Identify which cell holds the provided text, then report its (x, y) central coordinate. 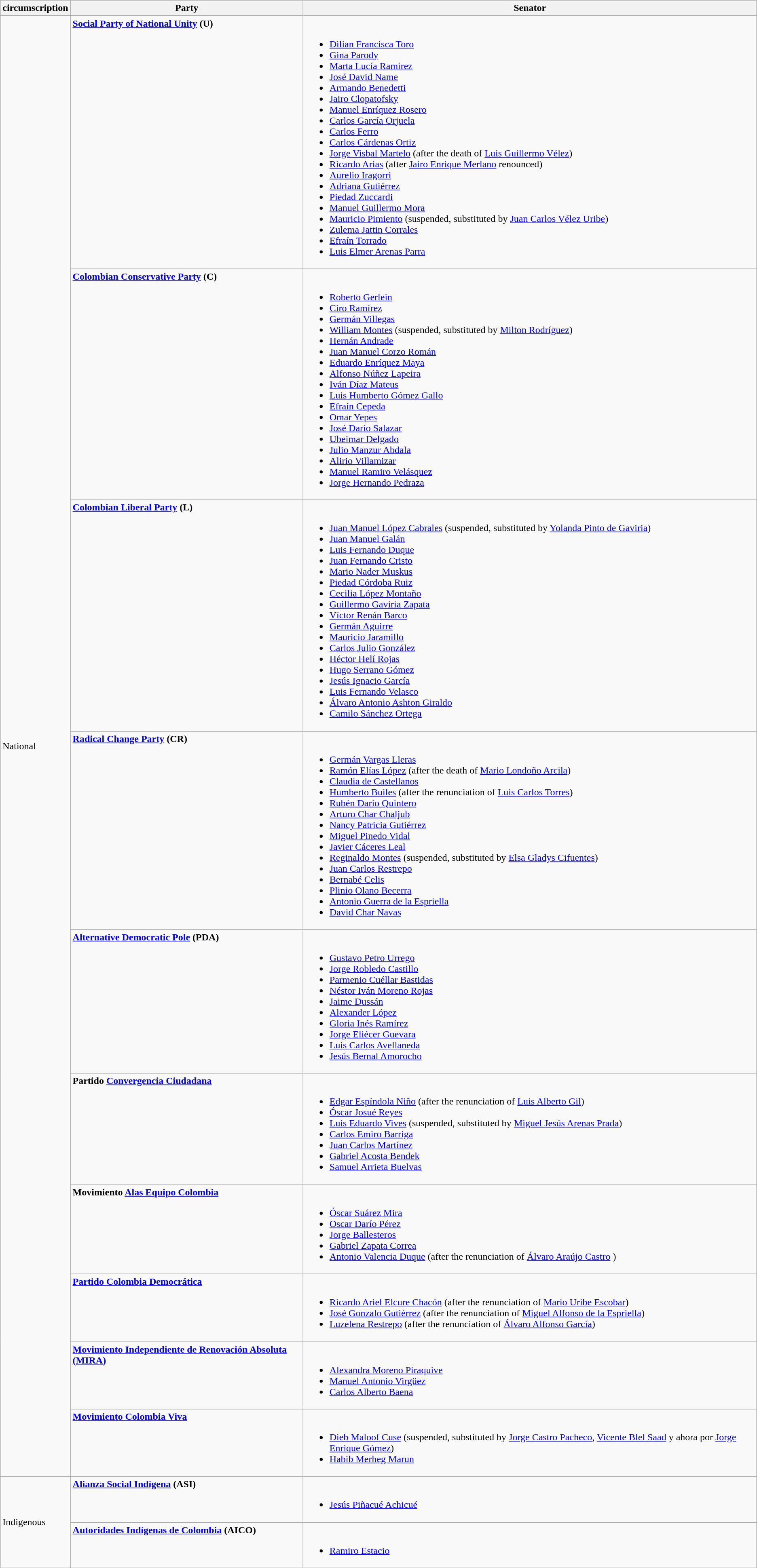
Colombian Liberal Party (L) (187, 615)
National (36, 746)
Senator (530, 8)
Movimiento Independiente de Renovación Absoluta (MIRA) (187, 1375)
Social Party of National Unity (U) (187, 142)
Partido Colombia Democrática (187, 1308)
Indigenous (36, 1522)
Colombian Conservative Party (C) (187, 384)
Autoridades Indígenas de Colombia (AICO) (187, 1545)
Dieb Maloof Cuse (suspended, substituted by Jorge Castro Pacheco, Vicente Blel Saad y ahora por Jorge Enrique Gómez)Habib Merheg Marun (530, 1443)
Óscar Suárez MiraOscar Darío PérezJorge BallesterosGabriel Zapata CorreaAntonio Valencia Duque (after the renunciation of Álvaro Araújo Castro ) (530, 1229)
Alexandra Moreno PiraquiveManuel Antonio VirgüezCarlos Alberto Baena (530, 1375)
Party (187, 8)
Jesús Piñacué Achicué (530, 1499)
circumscription (36, 8)
Radical Change Party (CR) (187, 830)
Ramiro Estacio (530, 1545)
Movimiento Alas Equipo Colombia (187, 1229)
Partido Convergencia Ciudadana (187, 1129)
Movimiento Colombia Viva (187, 1443)
Alternative Democratic Pole (PDA) (187, 1001)
Alianza Social Indígena (ASI) (187, 1499)
